Determine the (X, Y) coordinate at the center of the cell enclosing the given text.  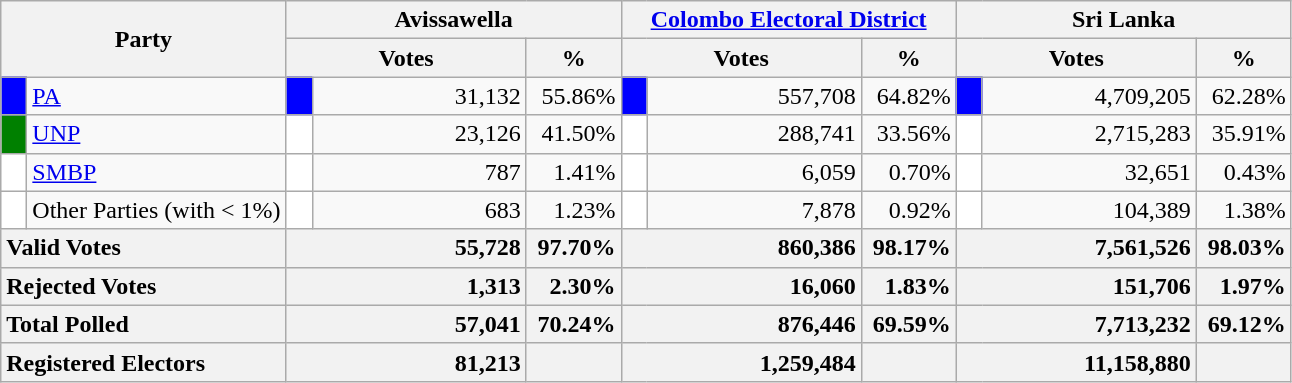
32,651 (1089, 172)
16,060 (741, 286)
860,386 (741, 248)
62.28% (1244, 96)
UNP (156, 134)
57,041 (406, 324)
2,715,283 (1089, 134)
Total Polled (144, 324)
7,878 (754, 210)
98.03% (1244, 248)
41.50% (574, 134)
876,446 (741, 324)
Avissawella (454, 20)
98.17% (908, 248)
1,259,484 (741, 362)
104,389 (1089, 210)
97.70% (574, 248)
1.41% (574, 172)
7,561,526 (1076, 248)
64.82% (908, 96)
Sri Lanka (1124, 20)
1.97% (1244, 286)
33.56% (908, 134)
Registered Electors (144, 362)
0.70% (908, 172)
4,709,205 (1089, 96)
Other Parties (with < 1%) (156, 210)
81,213 (406, 362)
70.24% (574, 324)
7,713,232 (1076, 324)
69.59% (908, 324)
683 (419, 210)
SMBP (156, 172)
Party (144, 39)
1.83% (908, 286)
PA (156, 96)
31,132 (419, 96)
557,708 (754, 96)
55,728 (406, 248)
0.92% (908, 210)
288,741 (754, 134)
1.38% (1244, 210)
35.91% (1244, 134)
2.30% (574, 286)
0.43% (1244, 172)
23,126 (419, 134)
6,059 (754, 172)
11,158,880 (1076, 362)
1,313 (406, 286)
Rejected Votes (144, 286)
Valid Votes (144, 248)
Colombo Electoral District (788, 20)
69.12% (1244, 324)
151,706 (1076, 286)
55.86% (574, 96)
787 (419, 172)
1.23% (574, 210)
